From the cell containing the given text, extract its center point as [x, y] coordinate. 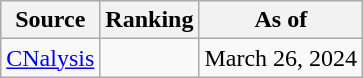
Ranking [150, 20]
As of [281, 20]
Source [50, 20]
March 26, 2024 [281, 58]
CNalysis [50, 58]
